Detect which cell encompasses the target text, then output its [x, y] center coordinate. 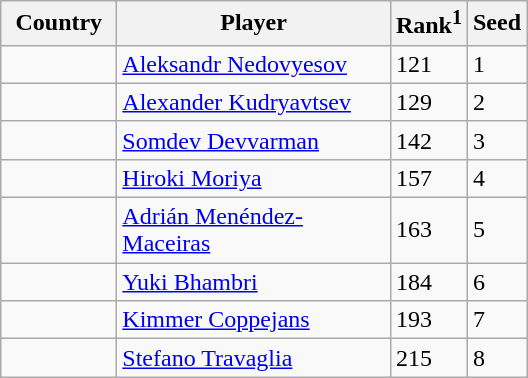
129 [428, 102]
5 [496, 230]
193 [428, 320]
7 [496, 320]
1 [496, 64]
6 [496, 282]
Somdev Devvarman [254, 140]
Rank1 [428, 24]
3 [496, 140]
Stefano Travaglia [254, 358]
157 [428, 178]
Hiroki Moriya [254, 178]
8 [496, 358]
121 [428, 64]
4 [496, 178]
2 [496, 102]
Alexander Kudryavtsev [254, 102]
Aleksandr Nedovyesov [254, 64]
Player [254, 24]
184 [428, 282]
Seed [496, 24]
Adrián Menéndez-Maceiras [254, 230]
Yuki Bhambri [254, 282]
163 [428, 230]
142 [428, 140]
215 [428, 358]
Country [59, 24]
Kimmer Coppejans [254, 320]
